Provide the (x, y) coordinate of the cell's center where the given text is located.  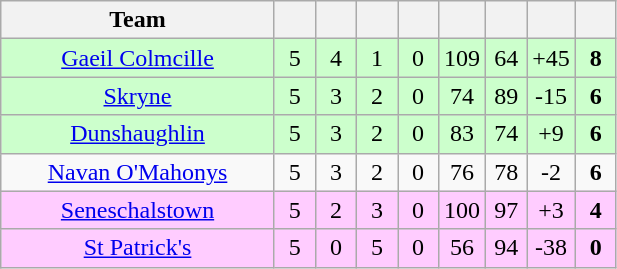
78 (506, 172)
97 (506, 210)
-15 (552, 96)
St Patrick's (138, 248)
89 (506, 96)
+9 (552, 134)
Team (138, 20)
+45 (552, 58)
Gaeil Colmcille (138, 58)
-38 (552, 248)
Navan O'Mahonys (138, 172)
83 (462, 134)
Dunshaughlin (138, 134)
Skryne (138, 96)
109 (462, 58)
Seneschalstown (138, 210)
8 (596, 58)
64 (506, 58)
+3 (552, 210)
76 (462, 172)
94 (506, 248)
56 (462, 248)
100 (462, 210)
-2 (552, 172)
1 (376, 58)
